For the text-containing cell, return its midpoint in [X, Y] coordinate format. 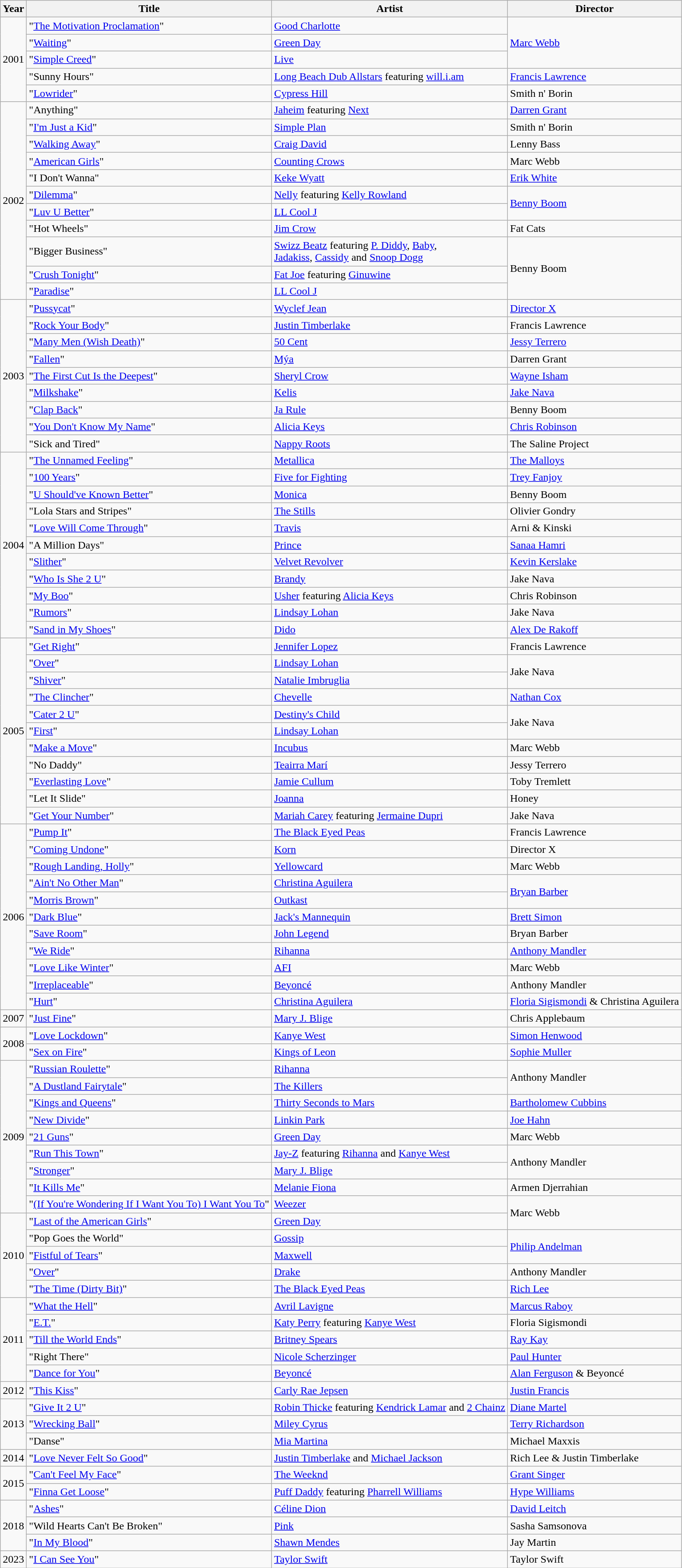
"The Motivation Proclamation" [149, 26]
"Lowrider" [149, 93]
Simple Plan [389, 127]
Travis [389, 528]
Kanye West [389, 1035]
2023 [13, 1559]
"Sunny Hours" [149, 76]
"Clap Back" [149, 410]
Destiny's Child [389, 714]
"Who Is She 2 U" [149, 579]
"Get Your Number" [149, 816]
"Finna Get Loose" [149, 1492]
Avril Lavigne [389, 1305]
Katy Perry featuring Kanye West [389, 1323]
Toby Tremlett [594, 782]
"Wild Hearts Can't Be Broken" [149, 1525]
Nelly featuring Kelly Rowland [389, 195]
Ray Kay [594, 1340]
Wyclef Jean [389, 308]
Robin Thicke featuring Kendrick Lamar and 2 Chainz [389, 1407]
"Paradise" [149, 291]
Rich Lee [594, 1289]
Cypress Hill [389, 93]
"Love Will Come Through" [149, 528]
Floria Sigismondi & Christina Aguilera [594, 1001]
"Wrecking Ball" [149, 1424]
"American Girls" [149, 161]
Yellowcard [389, 866]
Alex De Rakoff [594, 629]
"It Kills Me" [149, 1187]
Korn [389, 849]
Mia Martina [389, 1441]
"My Boo" [149, 596]
Sasha Samsonova [594, 1525]
2013 [13, 1424]
"(If You're Wondering If I Want You To) I Want You To" [149, 1204]
2004 [13, 545]
Jim Crow [389, 229]
"Save Room" [149, 934]
Honey [594, 799]
Nathan Cox [594, 697]
"Stronger" [149, 1170]
"Rough Landing, Holly" [149, 866]
Pink [389, 1525]
Puff Daddy featuring Pharrell Williams [389, 1492]
"Hurt" [149, 1001]
"The Unnamed Feeling" [149, 460]
"Danse" [149, 1441]
Jaheim featuring Next [389, 110]
Swizz Beatz featuring P. Diddy, Baby,Jadakiss, Cassidy and Snoop Dogg [389, 251]
2015 [13, 1483]
"New Divide" [149, 1120]
"Give It 2 U" [149, 1407]
"I Can See You" [149, 1559]
John Legend [389, 934]
"We Ride" [149, 951]
"Lola Stars and Stripes" [149, 511]
Jack's Mannequin [389, 917]
Philip Andelman [594, 1246]
"Rumors" [149, 613]
Olivier Gondry [594, 511]
"Last of the American Girls" [149, 1221]
"Fistful of Tears" [149, 1255]
"Shiver" [149, 680]
Melanie Fiona [389, 1187]
Ja Rule [389, 410]
"Milkshake" [149, 393]
Drake [389, 1272]
Bartholomew Cubbins [594, 1103]
"Anything" [149, 110]
Brett Simon [594, 917]
Thirty Seconds to Mars [389, 1103]
Diane Martel [594, 1407]
Marcus Raboy [594, 1305]
Paul Hunter [594, 1357]
Sanaa Hamri [594, 545]
"Waiting" [149, 43]
Trey Fanjoy [594, 477]
Gossip [389, 1238]
Mýa [389, 359]
"Sick and Tired" [149, 443]
Director [594, 9]
Title [149, 9]
Five for Fighting [389, 477]
Keke Wyatt [389, 178]
Jay Martin [594, 1542]
Hype Williams [594, 1492]
"Ain't No Other Man" [149, 883]
2002 [13, 201]
Floria Sigismondi [594, 1323]
Weezer [389, 1204]
"E.T." [149, 1323]
"A Million Days" [149, 545]
Carly Rae Jepsen [389, 1390]
Erik White [594, 178]
Metallica [389, 460]
Maxwell [389, 1255]
The Stills [389, 511]
Chevelle [389, 697]
"Dance for You" [149, 1373]
Monica [389, 494]
"Everlasting Love" [149, 782]
"Crush Tonight" [149, 275]
Kevin Kerslake [594, 562]
"Pussycat" [149, 308]
"Irreplaceable" [149, 984]
2012 [13, 1390]
"Sex on Fire" [149, 1052]
"Right There" [149, 1357]
Joanna [389, 799]
Good Charlotte [389, 26]
"Dilemma" [149, 195]
Simon Henwood [594, 1035]
"A Dustland Fairytale" [149, 1086]
"I'm Just a Kid" [149, 127]
The Killers [389, 1086]
"The First Cut Is the Deepest" [149, 376]
"Dark Blue" [149, 917]
Fat Joe featuring Ginuwine [389, 275]
"Cater 2 U" [149, 714]
Wayne Isham [594, 376]
50 Cent [389, 342]
Nappy Roots [389, 443]
Céline Dion [389, 1508]
Velvet Revolver [389, 562]
Natalie Imbruglia [389, 680]
"Pump It" [149, 832]
"Run This Town" [149, 1154]
"Fallen" [149, 359]
Sheryl Crow [389, 376]
The Malloys [594, 460]
David Leitch [594, 1508]
"Rock Your Body" [149, 325]
"U Should've Known Better" [149, 494]
Miley Cyrus [389, 1424]
"Get Right" [149, 646]
"Can't Feel My Face" [149, 1475]
Long Beach Dub Allstars featuring will.i.am [389, 76]
"Pop Goes the World" [149, 1238]
"What the Hell" [149, 1305]
Usher featuring Alicia Keys [389, 596]
Armen Djerrahian [594, 1187]
"Love Lockdown" [149, 1035]
"The Time (Dirty Bit)" [149, 1289]
2003 [13, 376]
"Kings and Queens" [149, 1103]
2009 [13, 1137]
Brandy [389, 579]
Kelis [389, 393]
"This Kiss" [149, 1390]
Shawn Mendes [389, 1542]
"Walking Away" [149, 144]
Live [389, 60]
Sophie Muller [594, 1052]
"No Daddy" [149, 764]
2006 [13, 917]
Alan Ferguson & Beyoncé [594, 1373]
"100 Years" [149, 477]
Chris Applebaum [594, 1018]
Linkin Park [389, 1120]
Counting Crows [389, 161]
Terry Richardson [594, 1424]
Lenny Bass [594, 144]
"Russian Roulette" [149, 1069]
Year [13, 9]
"First" [149, 731]
2007 [13, 1018]
"Hot Wheels" [149, 229]
"Ashes" [149, 1508]
Grant Singer [594, 1475]
"You Don't Know My Name" [149, 426]
Nicole Scherzinger [389, 1357]
Jay-Z featuring Rihanna and Kanye West [389, 1154]
Jamie Cullum [389, 782]
Fat Cats [594, 229]
Incubus [389, 748]
Justin Timberlake [389, 325]
"21 Guns" [149, 1137]
"Simple Creed" [149, 60]
2018 [13, 1525]
Jennifer Lopez [389, 646]
Alicia Keys [389, 426]
"Till the World Ends" [149, 1340]
AFI [389, 967]
2014 [13, 1458]
Artist [389, 9]
"Love Like Winter" [149, 967]
Mariah Carey featuring Jermaine Dupri [389, 816]
"Slither" [149, 562]
2008 [13, 1044]
"Love Never Felt So Good" [149, 1458]
Arni & Kinski [594, 528]
Joe Hahn [594, 1120]
Teairra Marí [389, 764]
The Weeknd [389, 1475]
"Let It Slide" [149, 799]
Prince [389, 545]
"Just Fine" [149, 1018]
"Many Men (Wish Death)" [149, 342]
The Saline Project [594, 443]
Rich Lee & Justin Timberlake [594, 1458]
2001 [13, 60]
Justin Francis [594, 1390]
Dido [389, 629]
Michael Maxxis [594, 1441]
"The Clincher" [149, 697]
"I Don't Wanna" [149, 178]
2005 [13, 731]
"Sand in My Shoes" [149, 629]
2011 [13, 1339]
Britney Spears [389, 1340]
"Make a Move" [149, 748]
Justin Timberlake and Michael Jackson [389, 1458]
Craig David [389, 144]
2010 [13, 1255]
"Morris Brown" [149, 900]
"In My Blood" [149, 1542]
Outkast [389, 900]
"Coming Undone" [149, 849]
Kings of Leon [389, 1052]
"Bigger Business" [149, 251]
"Luv U Better" [149, 212]
